Find where the given text appears and provide that cell's center as [x, y] coordinate. 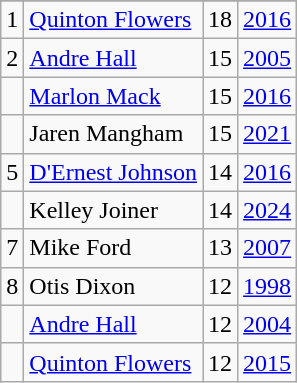
Kelley Joiner [114, 210]
8 [12, 286]
2015 [268, 362]
2 [12, 58]
Otis Dixon [114, 286]
2005 [268, 58]
Jaren Mangham [114, 134]
5 [12, 172]
18 [220, 20]
1998 [268, 286]
Mike Ford [114, 248]
7 [12, 248]
1 [12, 20]
13 [220, 248]
2004 [268, 324]
D'Ernest Johnson [114, 172]
2024 [268, 210]
2021 [268, 134]
Marlon Mack [114, 96]
2007 [268, 248]
